Locate the cell with the specified text and output its (x, y) center coordinate. 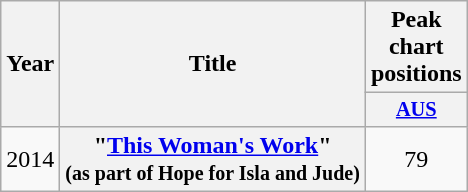
Title (213, 64)
"This Woman's Work"(as part of Hope for Isla and Jude) (213, 158)
Year (30, 64)
79 (416, 158)
Peak chart positions (416, 47)
AUS (416, 110)
2014 (30, 158)
